Scan for the cell matching the given text and deliver its [X, Y] coordinate at center. 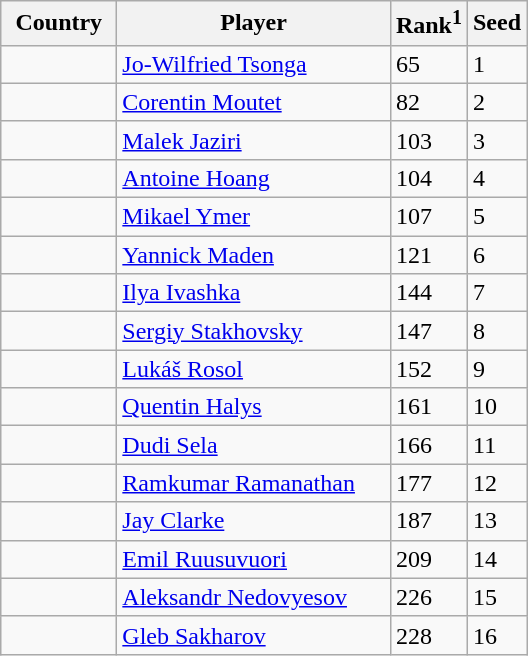
16 [496, 635]
Lukáš Rosol [254, 369]
11 [496, 445]
Emil Ruusuvuori [254, 559]
Ramkumar Ramanathan [254, 483]
Rank1 [428, 24]
226 [428, 597]
Sergiy Stakhovsky [254, 331]
82 [428, 102]
Player [254, 24]
15 [496, 597]
Quentin Halys [254, 407]
3 [496, 140]
107 [428, 217]
Ilya Ivashka [254, 293]
144 [428, 293]
13 [496, 521]
Jo-Wilfried Tsonga [254, 64]
7 [496, 293]
Mikael Ymer [254, 217]
Corentin Moutet [254, 102]
103 [428, 140]
Aleksandr Nedovyesov [254, 597]
Dudi Sela [254, 445]
Seed [496, 24]
12 [496, 483]
Jay Clarke [254, 521]
5 [496, 217]
161 [428, 407]
187 [428, 521]
6 [496, 255]
Malek Jaziri [254, 140]
1 [496, 64]
147 [428, 331]
Yannick Maden [254, 255]
152 [428, 369]
2 [496, 102]
65 [428, 64]
10 [496, 407]
228 [428, 635]
209 [428, 559]
177 [428, 483]
8 [496, 331]
104 [428, 178]
14 [496, 559]
9 [496, 369]
Country [59, 24]
166 [428, 445]
121 [428, 255]
Gleb Sakharov [254, 635]
Antoine Hoang [254, 178]
4 [496, 178]
